Output the (x, y) coordinate of the center of the cell containing the given text.  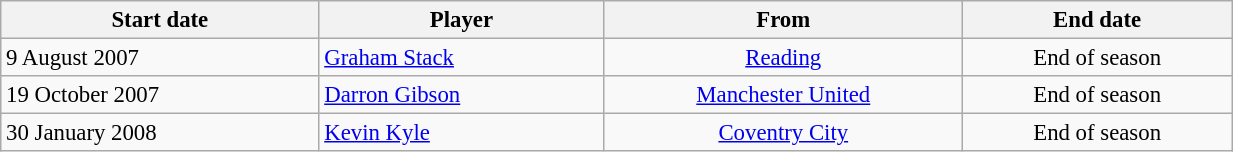
Start date (160, 20)
Graham Stack (462, 58)
Manchester United (784, 95)
Player (462, 20)
End date (1098, 20)
9 August 2007 (160, 58)
From (784, 20)
30 January 2008 (160, 133)
Coventry City (784, 133)
19 October 2007 (160, 95)
Reading (784, 58)
Darron Gibson (462, 95)
Kevin Kyle (462, 133)
